Capture the cell that displays the provided text and extract its (X, Y) central coordinate. 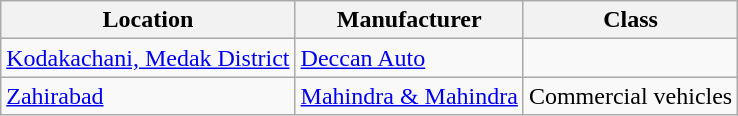
Kodakachani, Medak District (148, 58)
Class (630, 20)
Mahindra & Mahindra (409, 96)
Deccan Auto (409, 58)
Location (148, 20)
Manufacturer (409, 20)
Commercial vehicles (630, 96)
Zahirabad (148, 96)
